Provide the (X, Y) coordinate of the cell's center where the given text is located.  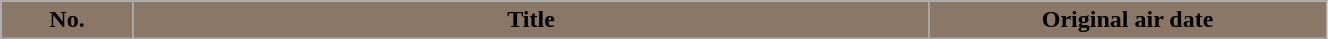
No. (68, 20)
Original air date (1128, 20)
Title (530, 20)
